Locate the cell with the specified text and output its [x, y] center coordinate. 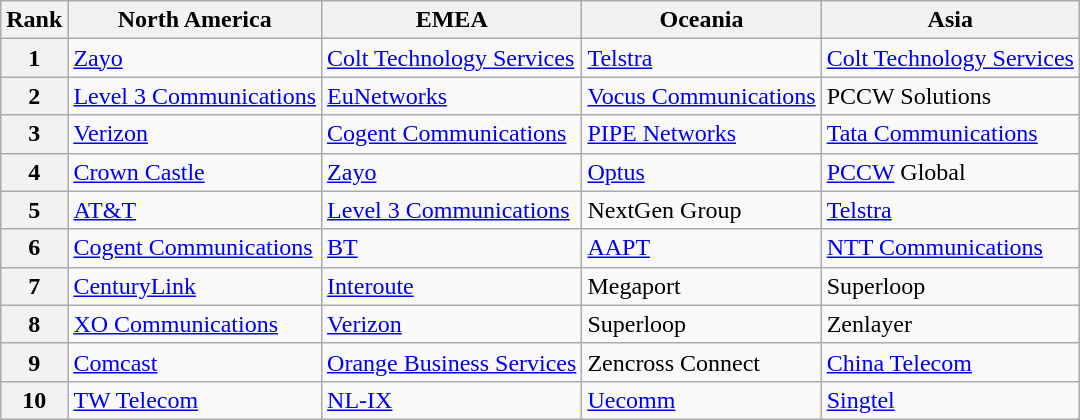
Orange Business Services [452, 362]
Crown Castle [195, 172]
1 [34, 58]
NL-IX [452, 400]
3 [34, 134]
Vocus Communications [702, 96]
XO Communications [195, 324]
7 [34, 286]
Uecomm [702, 400]
Tata Communications [950, 134]
TW Telecom [195, 400]
Optus [702, 172]
BT [452, 248]
4 [34, 172]
Rank [34, 20]
Comcast [195, 362]
China Telecom [950, 362]
AAPT [702, 248]
Oceania [702, 20]
Zencross Connect [702, 362]
2 [34, 96]
PCCW Solutions [950, 96]
EuNetworks [452, 96]
NextGen Group [702, 210]
9 [34, 362]
Megaport [702, 286]
AT&T [195, 210]
Zenlayer [950, 324]
NTT Communications [950, 248]
8 [34, 324]
Interoute [452, 286]
EMEA [452, 20]
CenturyLink [195, 286]
6 [34, 248]
PIPE Networks [702, 134]
10 [34, 400]
North America [195, 20]
Singtel [950, 400]
Asia [950, 20]
PCCW Global [950, 172]
5 [34, 210]
